Determine the (X, Y) coordinate at the center of the cell enclosing the given text.  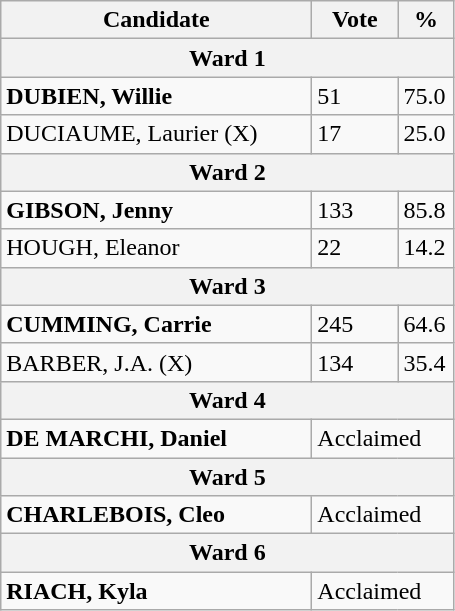
85.8 (426, 210)
51 (355, 96)
Ward 5 (228, 477)
25.0 (426, 134)
% (426, 20)
Candidate (156, 20)
Ward 3 (228, 286)
17 (355, 134)
DUBIEN, Willie (156, 96)
22 (355, 248)
BARBER, J.A. (X) (156, 362)
GIBSON, Jenny (156, 210)
64.6 (426, 324)
CUMMING, Carrie (156, 324)
133 (355, 210)
35.4 (426, 362)
DUCIAUME, Laurier (X) (156, 134)
14.2 (426, 248)
DE MARCHI, Daniel (156, 438)
CHARLEBOIS, Cleo (156, 515)
Ward 6 (228, 553)
Ward 2 (228, 172)
245 (355, 324)
Ward 1 (228, 58)
RIACH, Kyla (156, 591)
Vote (355, 20)
75.0 (426, 96)
HOUGH, Eleanor (156, 248)
134 (355, 362)
Ward 4 (228, 400)
